Provide the (X, Y) coordinate of the cell's center where the given text is located.  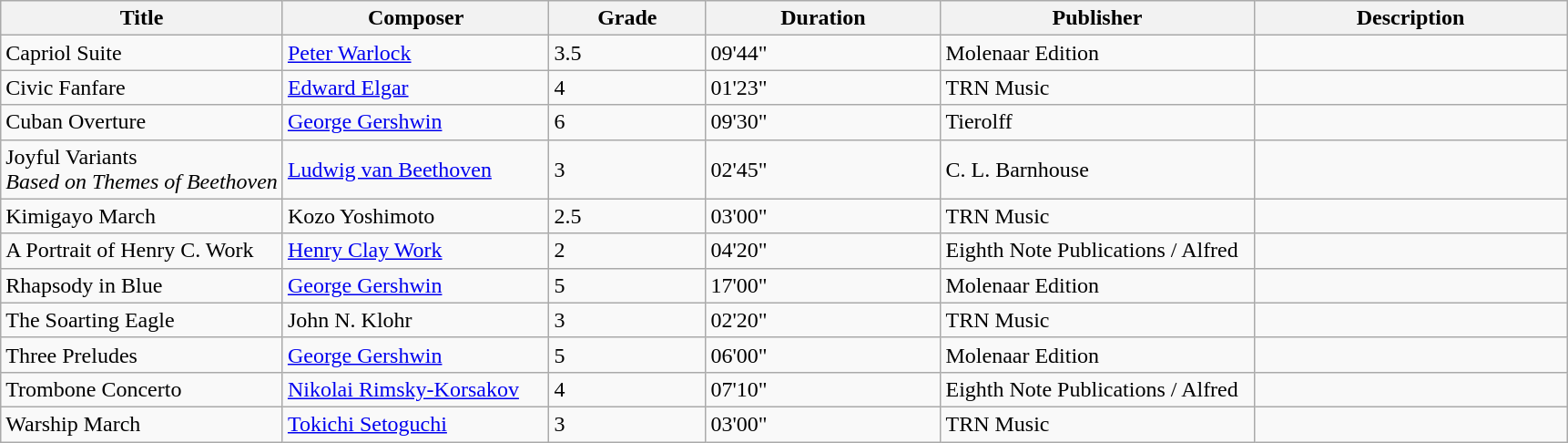
Kozo Yoshimoto (415, 216)
02'45" (823, 170)
Peter Warlock (415, 53)
2.5 (627, 216)
Cuban Overture (142, 122)
3.5 (627, 53)
Ludwig van Beethoven (415, 170)
06'00" (823, 355)
04'20" (823, 251)
Grade (627, 18)
Civic Fanfare (142, 88)
02'20" (823, 320)
The Soarting Eagle (142, 320)
Warship March (142, 424)
09'44" (823, 53)
Rhapsody in Blue (142, 285)
2 (627, 251)
C. L. Barnhouse (1097, 170)
Henry Clay Work (415, 251)
Duration (823, 18)
09'30" (823, 122)
Three Preludes (142, 355)
Description (1410, 18)
Joyful Variants Based on Themes of Beethoven (142, 170)
Capriol Suite (142, 53)
Trombone Concerto (142, 389)
Nikolai Rimsky-Korsakov (415, 389)
Edward Elgar (415, 88)
Publisher (1097, 18)
John N. Klohr (415, 320)
Title (142, 18)
6 (627, 122)
07'10" (823, 389)
01'23" (823, 88)
17'00" (823, 285)
Composer (415, 18)
Tokichi Setoguchi (415, 424)
Tierolff (1097, 122)
A Portrait of Henry C. Work (142, 251)
Kimigayo March (142, 216)
